Identify which cell holds the provided text, then report its (x, y) central coordinate. 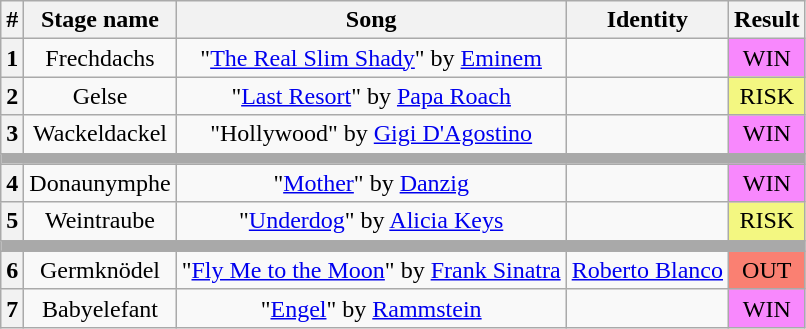
"The Real Slim Shady" by Eminem (371, 58)
4 (12, 183)
5 (12, 221)
"Engel" by Rammstein (371, 308)
7 (12, 308)
6 (12, 270)
Babyelefant (100, 308)
OUT (767, 270)
Song (371, 20)
"Fly Me to the Moon" by Frank Sinatra (371, 270)
Germknödel (100, 270)
Donaunymphe (100, 183)
1 (12, 58)
"Last Resort" by Papa Roach (371, 96)
2 (12, 96)
"Hollywood" by Gigi D'Agostino (371, 134)
3 (12, 134)
Wackeldackel (100, 134)
Roberto Blanco (647, 270)
Identity (647, 20)
# (12, 20)
"Mother" by Danzig (371, 183)
Result (767, 20)
Gelse (100, 96)
Frechdachs (100, 58)
Weintraube (100, 221)
Stage name (100, 20)
"Underdog" by Alicia Keys (371, 221)
